Scan for the cell matching the given text and deliver its [X, Y] coordinate at center. 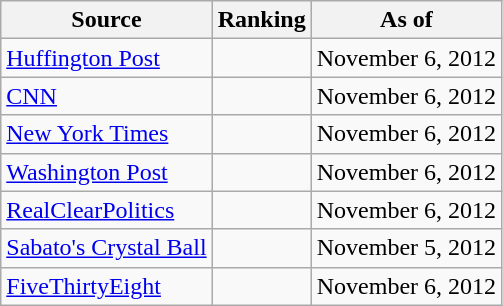
Sabato's Crystal Ball [106, 248]
Huffington Post [106, 58]
RealClearPolitics [106, 210]
November 5, 2012 [406, 248]
Source [106, 20]
As of [406, 20]
FiveThirtyEight [106, 286]
Washington Post [106, 172]
CNN [106, 96]
Ranking [262, 20]
New York Times [106, 134]
